Detect which cell encompasses the target text, then output its [X, Y] center coordinate. 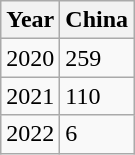
2022 [30, 134]
2021 [30, 96]
6 [97, 134]
110 [97, 96]
Year [30, 20]
2020 [30, 58]
China [97, 20]
259 [97, 58]
